Output the (X, Y) coordinate of the center of the cell containing the given text.  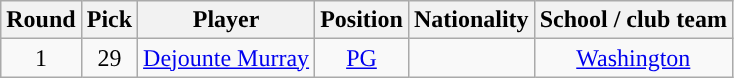
Dejounte Murray (226, 58)
PG (362, 58)
Player (226, 20)
School / club team (633, 20)
Washington (633, 58)
Nationality (471, 20)
Position (362, 20)
1 (41, 58)
Pick (109, 20)
29 (109, 58)
Round (41, 20)
